Locate the cell with the specified text and output its (X, Y) center coordinate. 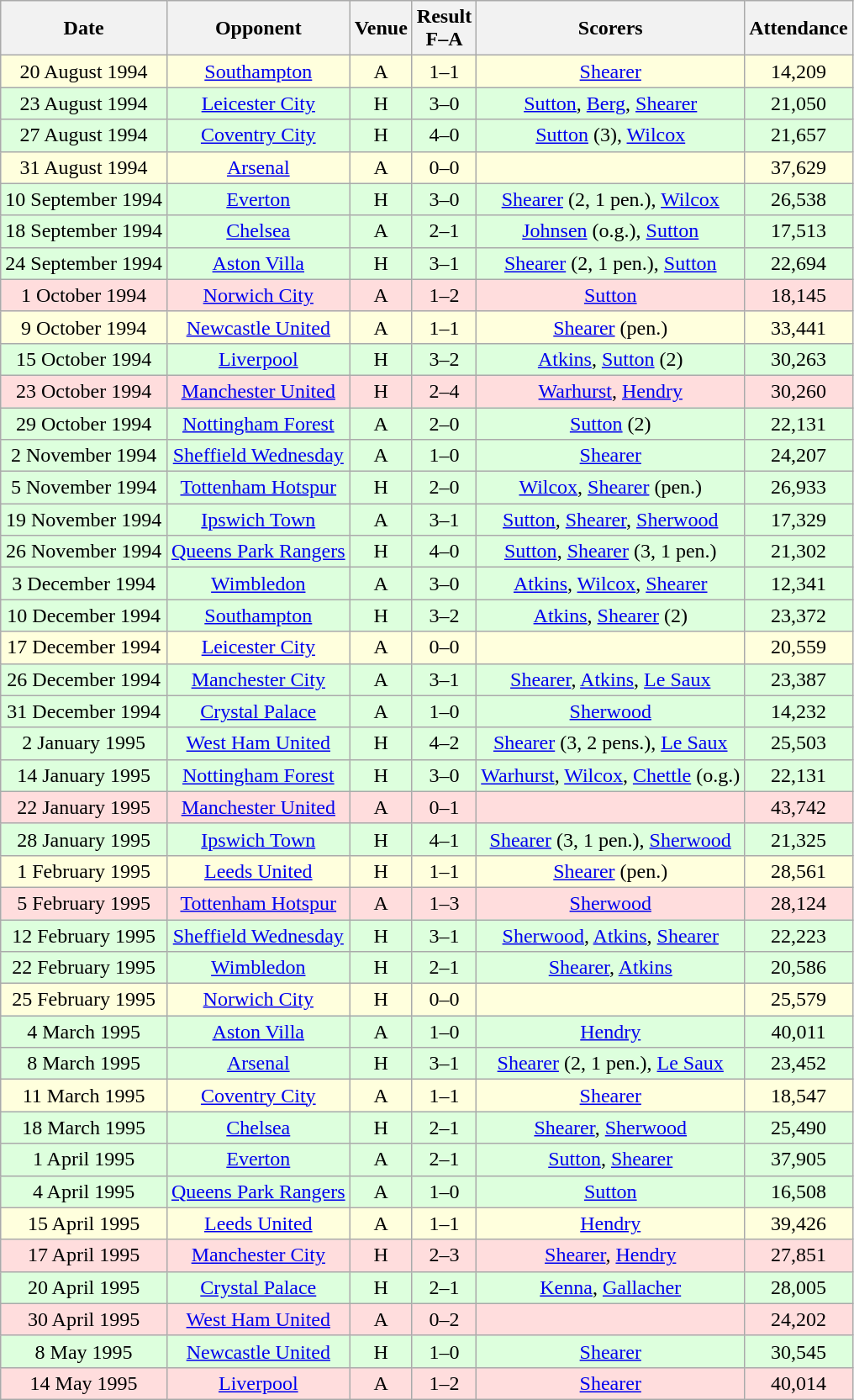
21,302 (799, 552)
30,545 (799, 1351)
27,851 (799, 1255)
4 April 1995 (84, 1191)
24,207 (799, 456)
33,441 (799, 327)
26 November 1994 (84, 552)
20,586 (799, 968)
21,325 (799, 839)
28,005 (799, 1287)
31 August 1994 (84, 167)
Johnsen (o.g.), Sutton (610, 231)
5 February 1995 (84, 903)
1–3 (444, 903)
37,629 (799, 167)
28,561 (799, 871)
12,341 (799, 584)
31 December 1994 (84, 711)
Sutton (2) (610, 423)
17,329 (799, 520)
19 November 1994 (84, 520)
8 March 1995 (84, 1064)
22 February 1995 (84, 968)
24,202 (799, 1319)
28 January 1995 (84, 839)
Sutton, Shearer (610, 1160)
11 March 1995 (84, 1096)
Wilcox, Shearer (pen.) (610, 488)
2 November 1994 (84, 456)
25 February 1995 (84, 1000)
28,124 (799, 903)
23 August 1994 (84, 103)
4–1 (444, 839)
10 December 1994 (84, 615)
Sutton, Shearer (3, 1 pen.) (610, 552)
5 November 1994 (84, 488)
26,538 (799, 199)
Warhurst, Wilcox, Chettle (o.g.) (610, 775)
30 April 1995 (84, 1319)
Kenna, Gallacher (610, 1287)
16,508 (799, 1191)
Atkins, Wilcox, Shearer (610, 584)
Scorers (610, 29)
40,014 (799, 1383)
15 October 1994 (84, 359)
18,145 (799, 295)
26,933 (799, 488)
15 April 1995 (84, 1223)
18,547 (799, 1096)
4 March 1995 (84, 1032)
23 October 1994 (84, 391)
17 April 1995 (84, 1255)
22,694 (799, 263)
Sutton (3), Wilcox (610, 135)
Shearer, Atkins, Le Saux (610, 679)
43,742 (799, 807)
23,387 (799, 679)
Shearer (2, 1 pen.), Le Saux (610, 1064)
Shearer (3, 1 pen.), Sherwood (610, 839)
23,372 (799, 615)
8 May 1995 (84, 1351)
ResultF–A (444, 29)
Sutton, Berg, Shearer (610, 103)
20,559 (799, 647)
Date (84, 29)
30,260 (799, 391)
Shearer (2, 1 pen.), Sutton (610, 263)
21,050 (799, 103)
21,657 (799, 135)
4–2 (444, 743)
30,263 (799, 359)
14,209 (799, 71)
Sutton, Shearer, Sherwood (610, 520)
20 August 1994 (84, 71)
Opponent (258, 29)
Shearer, Atkins (610, 968)
17,513 (799, 231)
22,223 (799, 936)
10 September 1994 (84, 199)
Attendance (799, 29)
Shearer, Sherwood (610, 1128)
12 February 1995 (84, 936)
1 October 1994 (84, 295)
Sherwood, Atkins, Shearer (610, 936)
27 August 1994 (84, 135)
18 March 1995 (84, 1128)
25,490 (799, 1128)
24 September 1994 (84, 263)
25,579 (799, 1000)
25,503 (799, 743)
1 February 1995 (84, 871)
29 October 1994 (84, 423)
1 April 1995 (84, 1160)
2–4 (444, 391)
37,905 (799, 1160)
9 October 1994 (84, 327)
2–3 (444, 1255)
Warhurst, Hendry (610, 391)
Atkins, Shearer (2) (610, 615)
Venue (381, 29)
14,232 (799, 711)
20 April 1995 (84, 1287)
23,452 (799, 1064)
14 January 1995 (84, 775)
22 January 1995 (84, 807)
39,426 (799, 1223)
14 May 1995 (84, 1383)
18 September 1994 (84, 231)
Shearer (3, 2 pens.), Le Saux (610, 743)
Shearer, Hendry (610, 1255)
0–2 (444, 1319)
3 December 1994 (84, 584)
Atkins, Sutton (2) (610, 359)
40,011 (799, 1032)
26 December 1994 (84, 679)
17 December 1994 (84, 647)
Shearer (2, 1 pen.), Wilcox (610, 199)
2 January 1995 (84, 743)
0–1 (444, 807)
